Output the (x, y) coordinate of the center of the cell containing the given text.  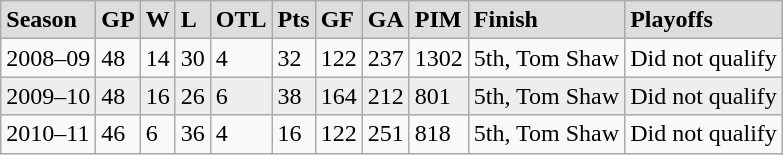
1302 (438, 58)
Finish (546, 20)
38 (294, 96)
30 (192, 58)
GP (118, 20)
GF (338, 20)
36 (192, 134)
Playoffs (704, 20)
237 (386, 58)
Pts (294, 20)
2010–11 (48, 134)
2009–10 (48, 96)
2008–09 (48, 58)
818 (438, 134)
46 (118, 134)
32 (294, 58)
164 (338, 96)
801 (438, 96)
L (192, 20)
W (158, 20)
212 (386, 96)
PIM (438, 20)
14 (158, 58)
OTL (241, 20)
251 (386, 134)
Season (48, 20)
26 (192, 96)
GA (386, 20)
